Provide the [X, Y] coordinate of the cell's center where the given text is located.  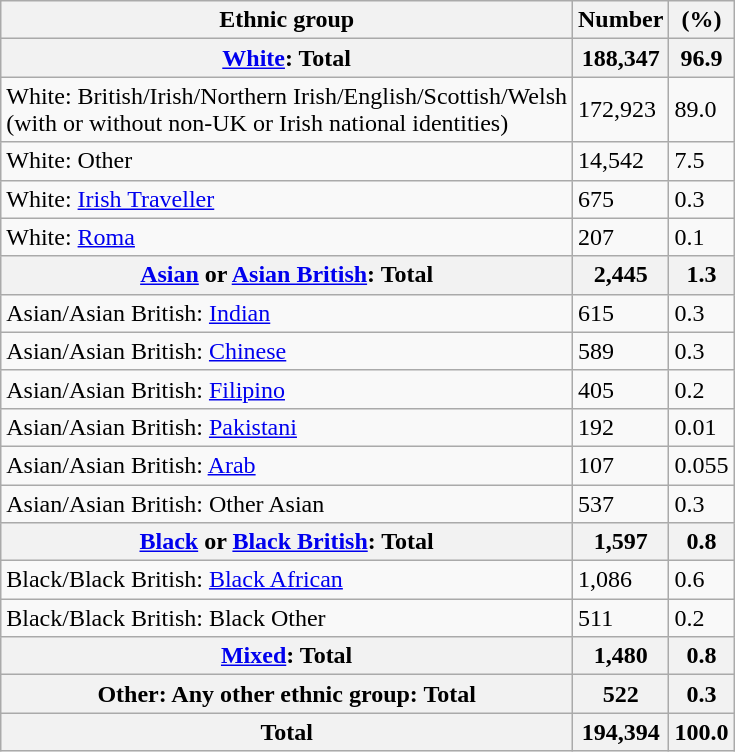
0.6 [702, 580]
192 [621, 427]
White: Total [287, 58]
675 [621, 199]
Asian/Asian British: Indian [287, 313]
Ethnic group [287, 20]
Black or Black British: Total [287, 542]
194,394 [621, 732]
White: Roma [287, 237]
Total [287, 732]
1,480 [621, 656]
589 [621, 351]
0.01 [702, 427]
107 [621, 465]
7.5 [702, 161]
Asian or Asian British: Total [287, 275]
Black/Black British: Black African [287, 580]
1,086 [621, 580]
0.1 [702, 237]
511 [621, 618]
537 [621, 503]
2,445 [621, 275]
Asian/Asian British: Pakistani [287, 427]
White: British/Irish/Northern Irish/English/Scottish/Welsh (with or without non-UK or Irish national identities) [287, 110]
1.3 [702, 275]
Number [621, 20]
Asian/Asian British: Arab [287, 465]
188,347 [621, 58]
White: Other [287, 161]
Mixed: Total [287, 656]
White: Irish Traveller [287, 199]
615 [621, 313]
Asian/Asian British: Filipino [287, 389]
Black/Black British: Black Other [287, 618]
(%) [702, 20]
Other: Any other ethnic group: Total [287, 694]
Asian/Asian British: Other Asian [287, 503]
1,597 [621, 542]
89.0 [702, 110]
522 [621, 694]
172,923 [621, 110]
0.055 [702, 465]
100.0 [702, 732]
207 [621, 237]
Asian/Asian British: Chinese [287, 351]
405 [621, 389]
14,542 [621, 161]
96.9 [702, 58]
